Return [x, y] of the center of cell containing provided text 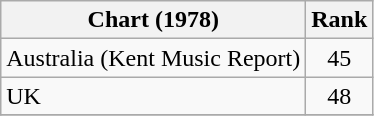
48 [340, 96]
45 [340, 58]
Australia (Kent Music Report) [154, 58]
Rank [340, 20]
UK [154, 96]
Chart (1978) [154, 20]
